Scan for the cell matching the given text and deliver its (X, Y) coordinate at center. 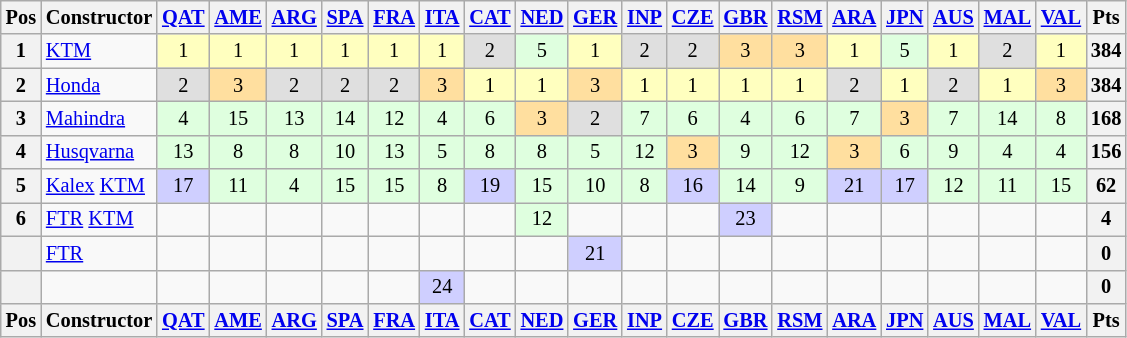
FTR KTM (99, 219)
Kalex KTM (99, 186)
23 (745, 219)
FTR (99, 253)
62 (1106, 186)
156 (1106, 152)
Honda (99, 85)
Husqvarna (99, 152)
19 (490, 186)
KTM (99, 51)
Mahindra (99, 118)
168 (1106, 118)
16 (693, 186)
24 (442, 287)
